Locate the cell with the specified text and output its [x, y] center coordinate. 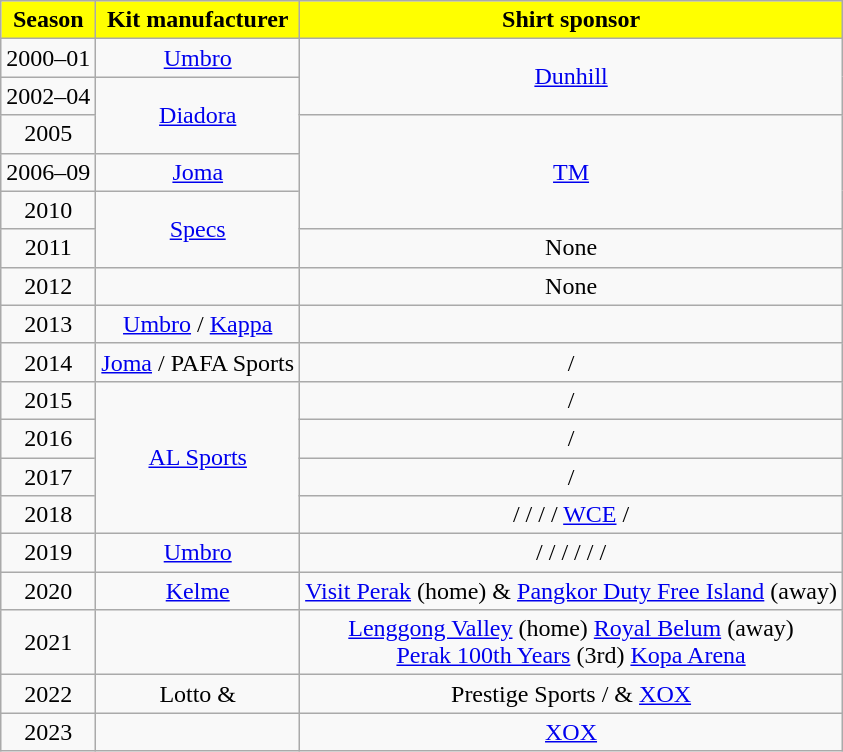
2006–09 [48, 172]
2015 [48, 400]
2022 [48, 694]
Kit manufacturer [198, 20]
Visit Perak (home) & Pangkor Duty Free Island (away) [572, 591]
XOX [572, 732]
Lenggong Valley (home) Royal Belum (away)Perak 100th Years (3rd) Kopa Arena [572, 642]
2005 [48, 134]
2023 [48, 732]
Kelme [198, 591]
/ / / / / / [572, 553]
Joma / PAFA Sports [198, 362]
Dunhill [572, 77]
AL Sports [198, 457]
Diadora [198, 115]
Lotto & [198, 694]
2002–04 [48, 96]
Specs [198, 229]
2010 [48, 210]
Prestige Sports / & XOX [572, 694]
2012 [48, 286]
Umbro / Kappa [198, 324]
2000–01 [48, 58]
2021 [48, 642]
2011 [48, 248]
TM [572, 172]
2019 [48, 553]
2017 [48, 477]
Shirt sponsor [572, 20]
Season [48, 20]
2016 [48, 438]
/ / / / WCE / [572, 515]
2014 [48, 362]
Joma [198, 172]
2018 [48, 515]
2020 [48, 591]
2013 [48, 324]
